Capture the cell that displays the provided text and extract its [X, Y] central coordinate. 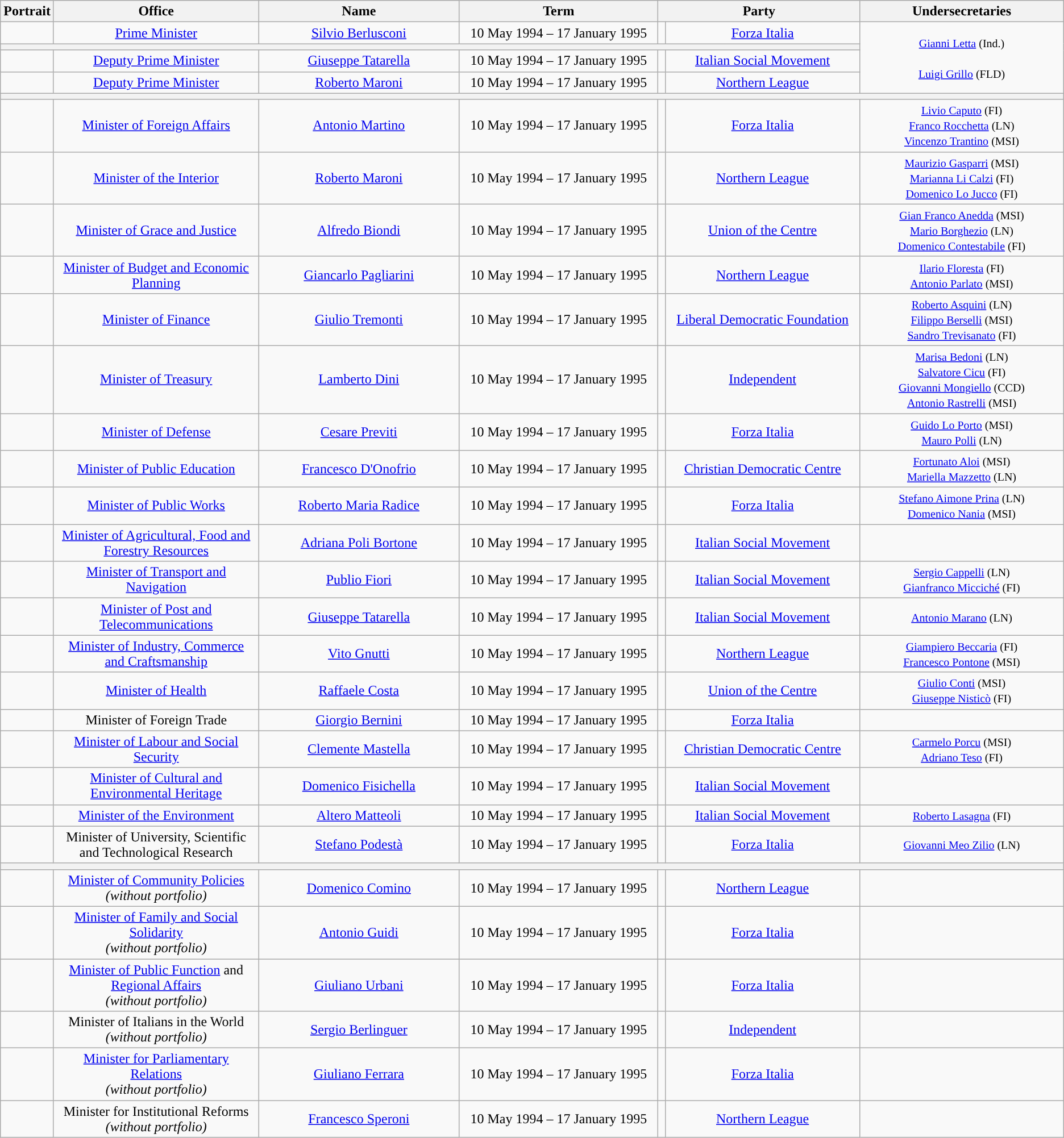
Roberto Lasagna (FI) [962, 815]
Alfredo Biondi [359, 230]
Term [559, 11]
Gian Franco Anedda (MSI) Mario Borghezio (LN) Domenico Contestabile (FI) [962, 230]
Minister of Public Works [156, 506]
Minister of Post and Telecommunications [156, 617]
Silvio Berlusconi [359, 33]
Antonio Martino [359, 126]
Stefano Aimone Prina (LN) Domenico Nania (MSI) [962, 506]
Ilario Floresta (FI) Antonio Parlato (MSI) [962, 275]
Giuliano Urbani [359, 985]
Prime Minister [156, 33]
Giampiero Beccaria (FI) Francesco Pontone (MSI) [962, 653]
Publio Fiori [359, 580]
Minister of Budget and Economic Planning [156, 275]
Minister of Labour and Social Security [156, 749]
Minister of Defense [156, 432]
Fortunato Aloi (MSI) Mariella Mazzetto (LN) [962, 469]
Sergio Berlinguer [359, 1029]
Minister for Institutional Reforms (without portfolio) [156, 1119]
Giuliano Ferrara [359, 1074]
Minister of Industry, Commerce and Craftsmanship [156, 653]
Marisa Bedoni (LN) Salvatore Cicu (FI) Giovanni Mongiello (CCD) Antonio Rastrelli (MSI) [962, 380]
Altero Matteoli [359, 815]
Lamberto Dini [359, 380]
Minister of Foreign Affairs [156, 126]
Minister of the Interior [156, 178]
Francesco Speroni [359, 1119]
Minister of Italians in the World (without portfolio) [156, 1029]
Domenico Comino [359, 887]
Office [156, 11]
Antonio Guidi [359, 932]
Undersecretaries [962, 11]
Clemente Mastella [359, 749]
Gianni Letta (Ind.) Luigi Grillo (FLD) [962, 58]
Giorgio Bernini [359, 720]
Name [359, 11]
Minister of Transport and Navigation [156, 580]
Minister of Community Policies (without portfolio) [156, 887]
Minister of Foreign Trade [156, 720]
Carmelo Porcu (MSI) Adriano Teso (FI) [962, 749]
Minister for Parliamentary Relations (without portfolio) [156, 1074]
Maurizio Gasparri (MSI) Marianna Li Calzi (FI) Domenico Lo Jucco (FI) [962, 178]
Minister of University, Scientific and Technological Research [156, 844]
Antonio Marano (LN) [962, 617]
Roberto Asquini (LN) Filippo Berselli (MSI) Sandro Trevisanato (FI) [962, 319]
Cesare Previti [359, 432]
Minister of Agricultural, Food and Forestry Resources [156, 543]
Guido Lo Porto (MSI) Mauro Polli (LN) [962, 432]
Minister of the Environment [156, 815]
Giovanni Meo Zilio (LN) [962, 844]
Stefano Podestà [359, 844]
Minister of Grace and Justice [156, 230]
Giulio Tremonti [359, 319]
Roberto Maria Radice [359, 506]
Minister of Public Education [156, 469]
Minister of Finance [156, 319]
Francesco D'Onofrio [359, 469]
Minister of Cultural and Environmental Heritage [156, 786]
Livio Caputo (FI) Franco Rocchetta (LN) Vincenzo Trantino (MSI) [962, 126]
Liberal Democratic Foundation [763, 319]
Raffaele Costa [359, 691]
Minister of Health [156, 691]
Giancarlo Pagliarini [359, 275]
Party [759, 11]
Domenico Fisichella [359, 786]
Vito Gnutti [359, 653]
Giulio Conti (MSI) Giuseppe Nisticò (FI) [962, 691]
Minister of Treasury [156, 380]
Portrait [27, 11]
Minister of Family and Social Solidarity (without portfolio) [156, 932]
Minister of Public Function and Regional Affairs (without portfolio) [156, 985]
Sergio Cappelli (LN) Gianfranco Micciché (FI) [962, 580]
Adriana Poli Bortone [359, 543]
